Provide the (x, y) coordinate of the cell's center where the given text is located.  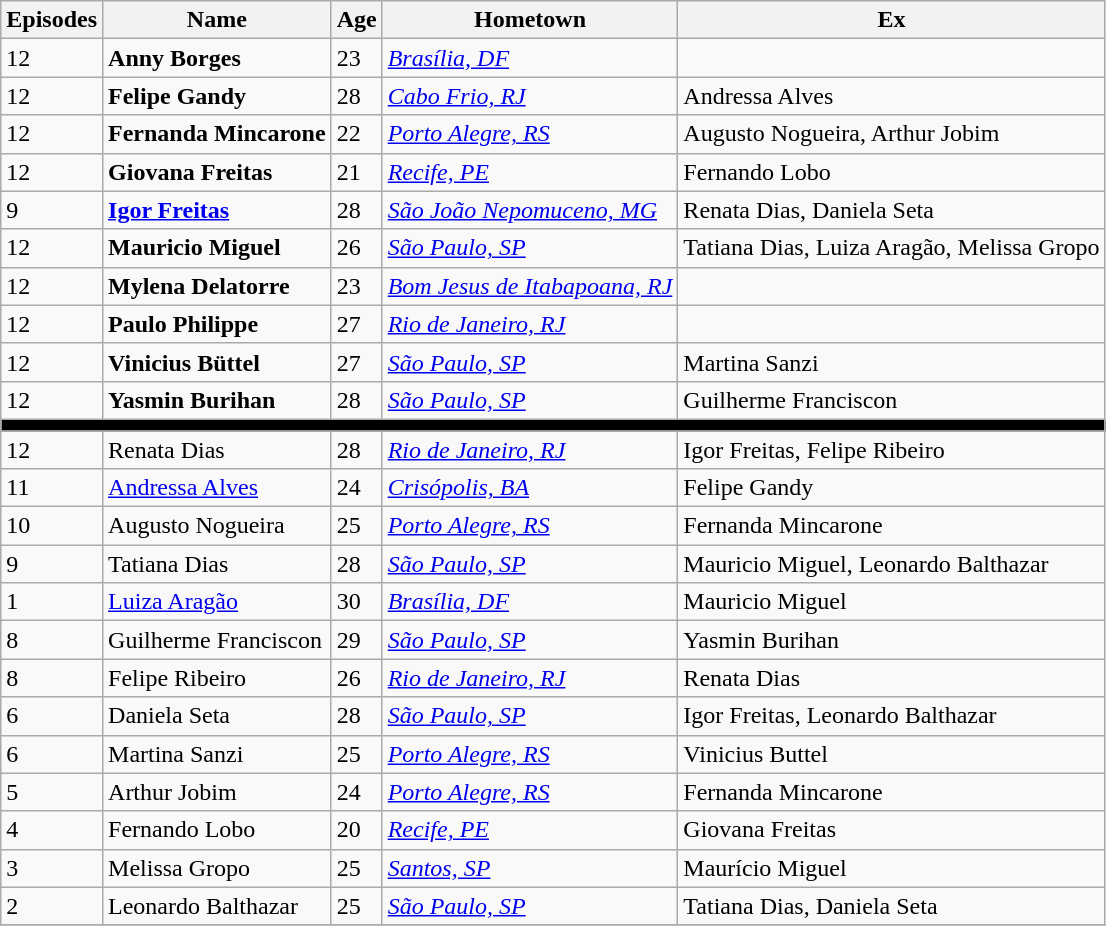
Mauricio Miguel, Leonardo Balthazar (892, 564)
Leonardo Balthazar (218, 906)
3 (52, 868)
Daniela Seta (218, 716)
Tatiana Dias, Daniela Seta (892, 906)
Tatiana Dias, Luiza Aragão, Melissa Gropo (892, 248)
21 (356, 172)
Augusto Nogueira, Arthur Jobim (892, 134)
29 (356, 640)
Felipe Ribeiro (218, 678)
Episodes (52, 20)
Paulo Philippe (218, 324)
Cabo Frio, RJ (530, 96)
4 (52, 830)
Igor Freitas, Leonardo Balthazar (892, 716)
2 (52, 906)
Renata Dias, Daniela Seta (892, 210)
Age (356, 20)
São João Nepomuceno, MG (530, 210)
20 (356, 830)
11 (52, 488)
Hometown (530, 20)
Igor Freitas, Felipe Ribeiro (892, 449)
Augusto Nogueira (218, 526)
5 (52, 792)
Anny Borges (218, 58)
Mylena Delatorre (218, 286)
30 (356, 602)
Bom Jesus de Itabapoana, RJ (530, 286)
Maurício Miguel (892, 868)
Crisópolis, BA (530, 488)
Vinicius Buttel (892, 754)
Tatiana Dias (218, 564)
1 (52, 602)
Melissa Gropo (218, 868)
Vinicius Büttel (218, 362)
Luiza Aragão (218, 602)
22 (356, 134)
Name (218, 20)
Arthur Jobim (218, 792)
10 (52, 526)
Ex (892, 20)
Igor Freitas (218, 210)
Santos, SP (530, 868)
